Provide the (x, y) coordinate of the cell's center where the given text is located.  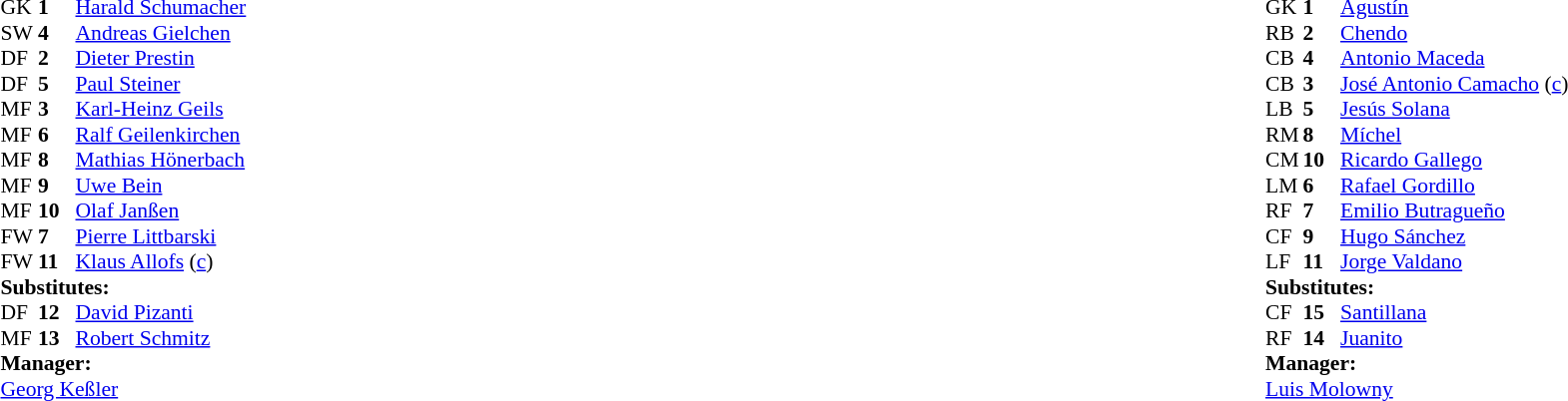
Robert Schmitz (162, 338)
SW (19, 33)
Antonio Maceda (1454, 59)
15 (1322, 312)
Dieter Prestin (162, 59)
LF (1284, 262)
Ricardo Gallego (1454, 161)
CM (1284, 161)
Santillana (1454, 312)
Chendo (1454, 33)
Emilio Butragueño (1454, 210)
Jorge Valdano (1454, 262)
Mathias Hönerbach (162, 161)
Jesús Solana (1454, 109)
Ralf Geilenkirchen (162, 135)
Paul Steiner (162, 84)
Klaus Allofs (c) (162, 262)
Andreas Gielchen (162, 33)
Pierre Littbarski (162, 236)
Uwe Bein (162, 186)
LB (1284, 109)
RM (1284, 135)
Hugo Sánchez (1454, 236)
RB (1284, 33)
Míchel (1454, 135)
David Pizanti (162, 312)
LM (1284, 186)
14 (1322, 338)
Olaf Janßen (162, 210)
Rafael Gordillo (1454, 186)
Karl-Heinz Geils (162, 109)
12 (57, 312)
Juanito (1454, 338)
José Antonio Camacho (c) (1454, 84)
13 (57, 338)
